Capture the cell that displays the provided text and extract its [x, y] central coordinate. 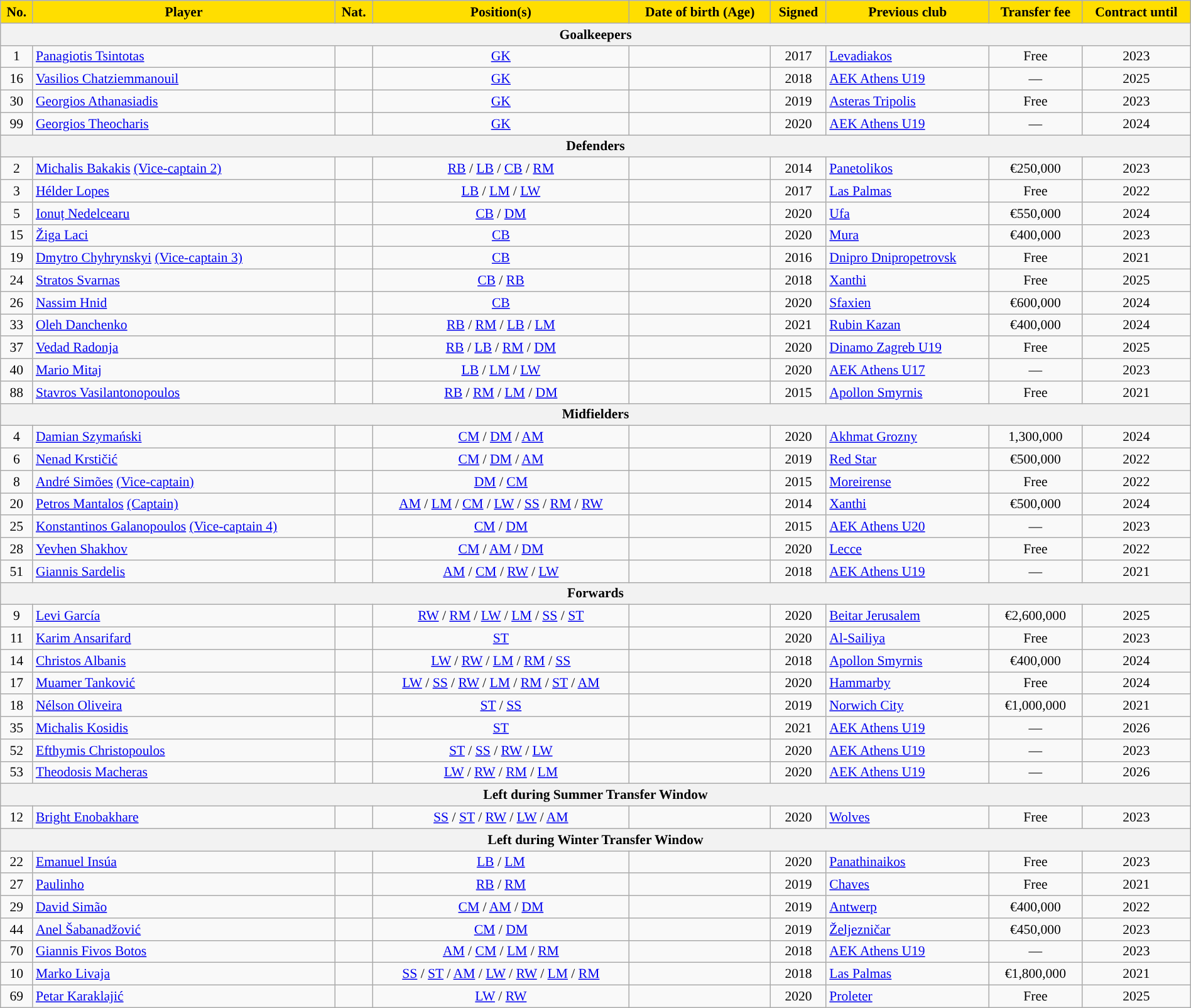
Giannis Sardelis [183, 572]
David Simão [183, 907]
9 [16, 616]
6 [16, 460]
Mura [907, 236]
LW / RW / RM / LM [501, 772]
Ionuț Nedelcearu [183, 214]
Konstantinos Galanopoulos (Vice-captain 4) [183, 527]
RB / LB / CB / RM [501, 169]
Nenad Krstičić [183, 460]
20 [16, 504]
ST / SS [501, 706]
No. [16, 12]
Akhmat Grozny [907, 437]
Forwards [595, 593]
Mario Mitaj [183, 370]
RB / LB / RM / DM [501, 348]
André Simões (Vice-captain) [183, 482]
CB / DM [501, 214]
Marko Livaja [183, 974]
SS / ST / AM / LW / RW / LM / RM [501, 974]
Christos Albanis [183, 661]
ST / SS / RW / LW [501, 751]
Hammarby [907, 683]
17 [16, 683]
Damian Szymański [183, 437]
70 [16, 951]
Left during Summer Transfer Window [595, 795]
RB / RM [501, 885]
Hélder Lopes [183, 191]
Contract until [1136, 12]
Panathinaikos [907, 862]
Dinamo Zagreb U19 [907, 348]
1,300,000 [1035, 437]
Panagiotis Tsintotas [183, 57]
Asteras Tripolis [907, 102]
Anel Šabanadžović [183, 929]
24 [16, 281]
AM / LM / CM / LW / SS / RM / RW [501, 504]
Midfielders [595, 415]
Žiga Laci [183, 236]
Levadiakos [907, 57]
Emanuel Insúa [183, 862]
Stratos Svarnas [183, 281]
37 [16, 348]
€1,000,000 [1035, 706]
Norwich City [907, 706]
88 [16, 393]
14 [16, 661]
19 [16, 258]
30 [16, 102]
40 [16, 370]
Michalis Kosidis [183, 728]
RB / RM / LM / DM [501, 393]
RB / RM / LB / LM [501, 325]
28 [16, 549]
Beitar Jerusalem [907, 616]
Nassim Hnid [183, 303]
RW / RM / LW / LM / SS / ST [501, 616]
Paulinho [183, 885]
52 [16, 751]
12 [16, 818]
Georgios Theocharis [183, 124]
Muamer Tanković [183, 683]
Goalkeepers [595, 35]
Yevhen Shakhov [183, 549]
99 [16, 124]
Ufa [907, 214]
11 [16, 639]
2016 [798, 258]
Vedad Radonja [183, 348]
CB / RB [501, 281]
Al-Sailiya [907, 639]
LW / RW / LM / RM / SS [501, 661]
22 [16, 862]
Player [183, 12]
Bright Enobakhare [183, 818]
€1,800,000 [1035, 974]
Previous club [907, 12]
26 [16, 303]
Nat. [354, 12]
Defenders [595, 146]
Petar Karaklajić [183, 997]
5 [16, 214]
Proleter [907, 997]
16 [16, 79]
Antwerp [907, 907]
LW / SS / RW / LM / RM / ST / AM [501, 683]
1 [16, 57]
AM / CM / RW / LW [501, 572]
Sfaxien [907, 303]
53 [16, 772]
29 [16, 907]
LW / RW [501, 997]
Levi García [183, 616]
Rubin Kazan [907, 325]
€250,000 [1035, 169]
44 [16, 929]
Giannis Fivos Botos [183, 951]
AEK Athens U20 [907, 527]
Transfer fee [1035, 12]
10 [16, 974]
Panetolikos [907, 169]
Chaves [907, 885]
Oleh Danchenko [183, 325]
Željezničar [907, 929]
€550,000 [1035, 214]
LB / LM [501, 862]
€600,000 [1035, 303]
15 [16, 236]
€450,000 [1035, 929]
69 [16, 997]
18 [16, 706]
51 [16, 572]
Position(s) [501, 12]
35 [16, 728]
Petros Mantalos (Captain) [183, 504]
4 [16, 437]
Vasilios Chatziemmanouil [183, 79]
Michalis Bakakis (Vice-captain 2) [183, 169]
Signed [798, 12]
Wolves [907, 818]
DM / CM [501, 482]
AM / CM / LM / RM [501, 951]
Theodosis Macheras [183, 772]
2 [16, 169]
Lecce [907, 549]
SS / ST / RW / LW / AM [501, 818]
Dmytro Chyhrynskyi (Vice-captain 3) [183, 258]
8 [16, 482]
25 [16, 527]
Stavros Vasilantonopoulos [183, 393]
33 [16, 325]
Georgios Athanasiadis [183, 102]
3 [16, 191]
27 [16, 885]
Efthymis Christopoulos [183, 751]
Date of birth (Age) [700, 12]
Moreirense [907, 482]
Dnipro Dnipropetrovsk [907, 258]
Left during Winter Transfer Window [595, 840]
€2,600,000 [1035, 616]
Karim Ansarifard [183, 639]
Nélson Oliveira [183, 706]
AEK Athens U17 [907, 370]
Red Star [907, 460]
